Detect which cell encompasses the target text, then output its (X, Y) center coordinate. 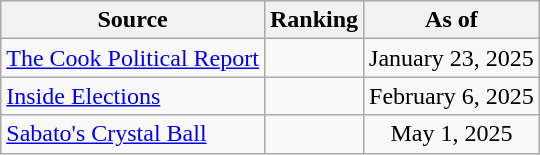
Inside Elections (133, 96)
Source (133, 20)
As of (452, 20)
January 23, 2025 (452, 58)
May 1, 2025 (452, 134)
The Cook Political Report (133, 58)
Ranking (314, 20)
February 6, 2025 (452, 96)
Sabato's Crystal Ball (133, 134)
